Detect which cell encompasses the target text, then output its (X, Y) center coordinate. 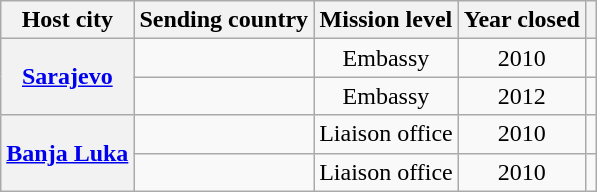
Sarajevo (68, 77)
Mission level (386, 20)
Banja Luka (68, 153)
2012 (522, 96)
Sending country (224, 20)
Year closed (522, 20)
Host city (68, 20)
